Pinpoint the cell where the given text exists, returning its (X, Y) midpoint coordinate. 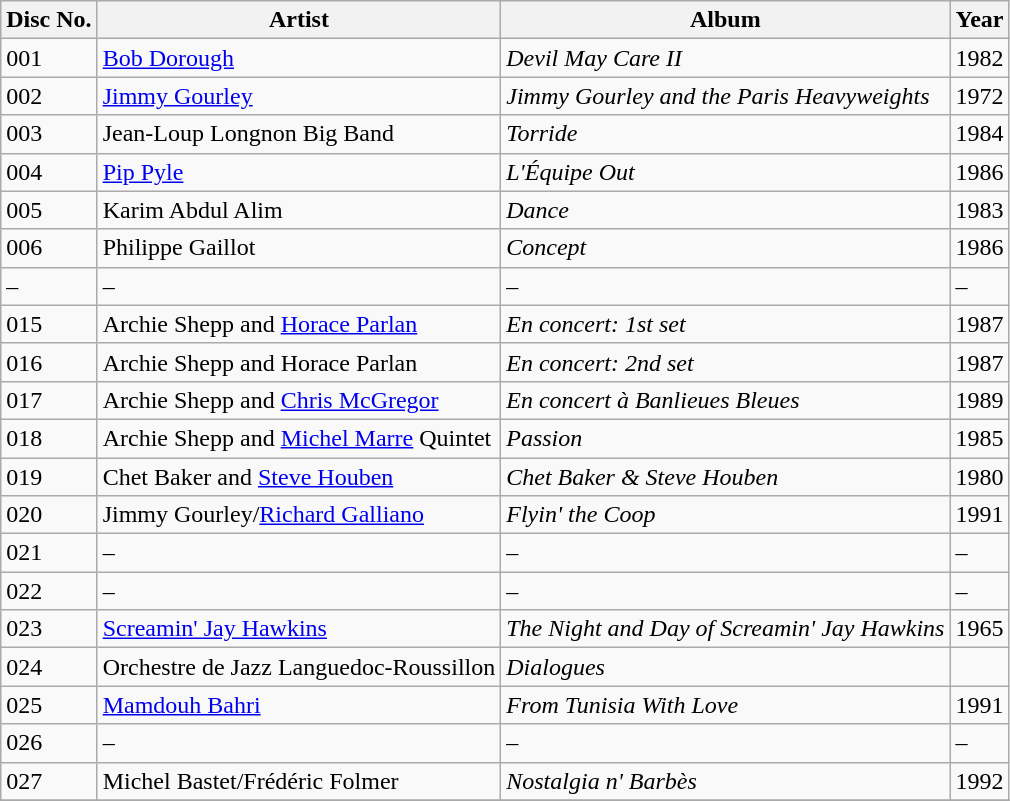
En concert: 1st set (726, 324)
027 (49, 781)
Concept (726, 248)
Archie Shepp and Chris McGregor (299, 400)
Chet Baker and Steve Houben (299, 477)
Chet Baker & Steve Houben (726, 477)
L'Équipe Out (726, 172)
Screamin' Jay Hawkins (299, 629)
019 (49, 477)
Torride (726, 134)
The Night and Day of Screamin' Jay Hawkins (726, 629)
1984 (980, 134)
Nostalgia n' Barbès (726, 781)
Jimmy Gourley/Richard Galliano (299, 515)
021 (49, 553)
020 (49, 515)
1980 (980, 477)
Archie Shepp and Michel Marre Quintet (299, 438)
Devil May Care II (726, 58)
1983 (980, 210)
Dialogues (726, 667)
026 (49, 743)
002 (49, 96)
From Tunisia With Love (726, 705)
1972 (980, 96)
018 (49, 438)
Dance (726, 210)
Bob Dorough (299, 58)
Jimmy Gourley and the Paris Heavyweights (726, 96)
Michel Bastet/Frédéric Folmer (299, 781)
1985 (980, 438)
Album (726, 20)
005 (49, 210)
Jean-Loup Longnon Big Band (299, 134)
Mamdouh Bahri (299, 705)
015 (49, 324)
004 (49, 172)
Artist (299, 20)
023 (49, 629)
016 (49, 362)
024 (49, 667)
1992 (980, 781)
017 (49, 400)
Flyin' the Coop (726, 515)
Disc No. (49, 20)
Pip Pyle (299, 172)
003 (49, 134)
En concert à Banlieues Bleues (726, 400)
001 (49, 58)
Orchestre de Jazz Languedoc-Roussillon (299, 667)
1982 (980, 58)
Passion (726, 438)
025 (49, 705)
Karim Abdul Alim (299, 210)
1965 (980, 629)
En concert: 2nd set (726, 362)
Jimmy Gourley (299, 96)
006 (49, 248)
Philippe Gaillot (299, 248)
1989 (980, 400)
022 (49, 591)
Year (980, 20)
